Locate the cell with the specified text and output its (x, y) center coordinate. 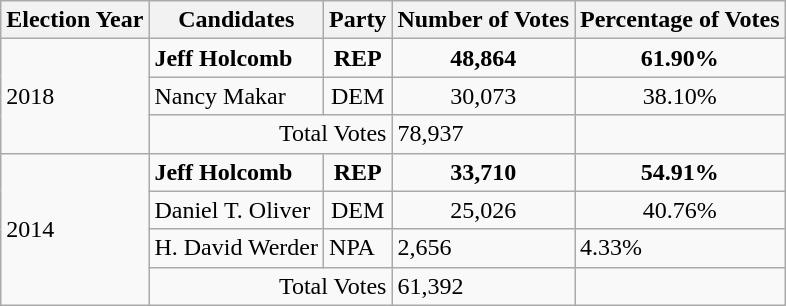
54.91% (680, 172)
78,937 (484, 134)
Candidates (236, 20)
H. David Werder (236, 248)
25,026 (484, 210)
40.76% (680, 210)
2018 (75, 96)
4.33% (680, 248)
48,864 (484, 58)
Percentage of Votes (680, 20)
Election Year (75, 20)
Party (358, 20)
Nancy Makar (236, 96)
Daniel T. Oliver (236, 210)
Number of Votes (484, 20)
30,073 (484, 96)
61.90% (680, 58)
2014 (75, 229)
61,392 (484, 286)
NPA (358, 248)
33,710 (484, 172)
38.10% (680, 96)
2,656 (484, 248)
